Scan for the cell matching the given text and deliver its [X, Y] coordinate at center. 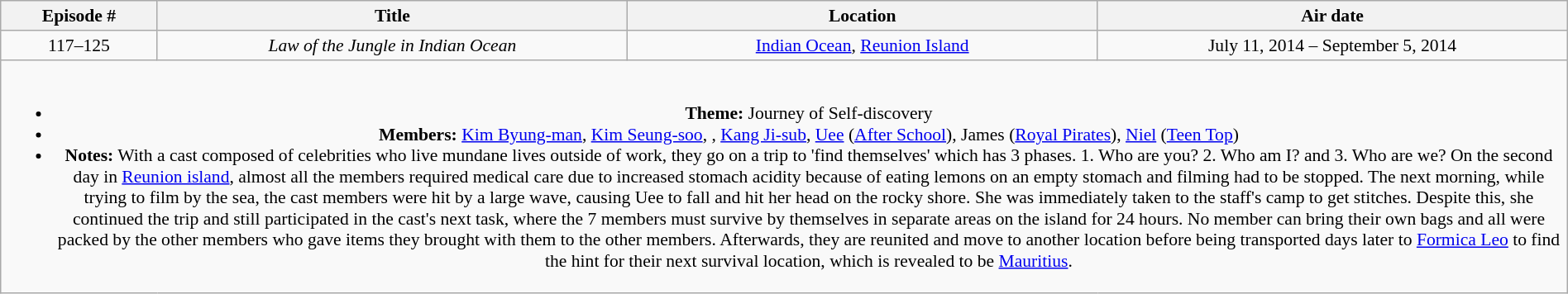
Location [863, 16]
July 11, 2014 – September 5, 2014 [1332, 45]
Title [392, 16]
Indian Ocean, Reunion Island [863, 45]
Air date [1332, 16]
Episode # [79, 16]
117–125 [79, 45]
Law of the Jungle in Indian Ocean [392, 45]
